From the cell containing the given text, extract its center point as (x, y) coordinate. 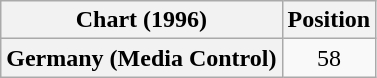
Position (329, 20)
Chart (1996) (142, 20)
Germany (Media Control) (142, 58)
58 (329, 58)
